Determine the (x, y) coordinate at the center of the cell enclosing the given text.  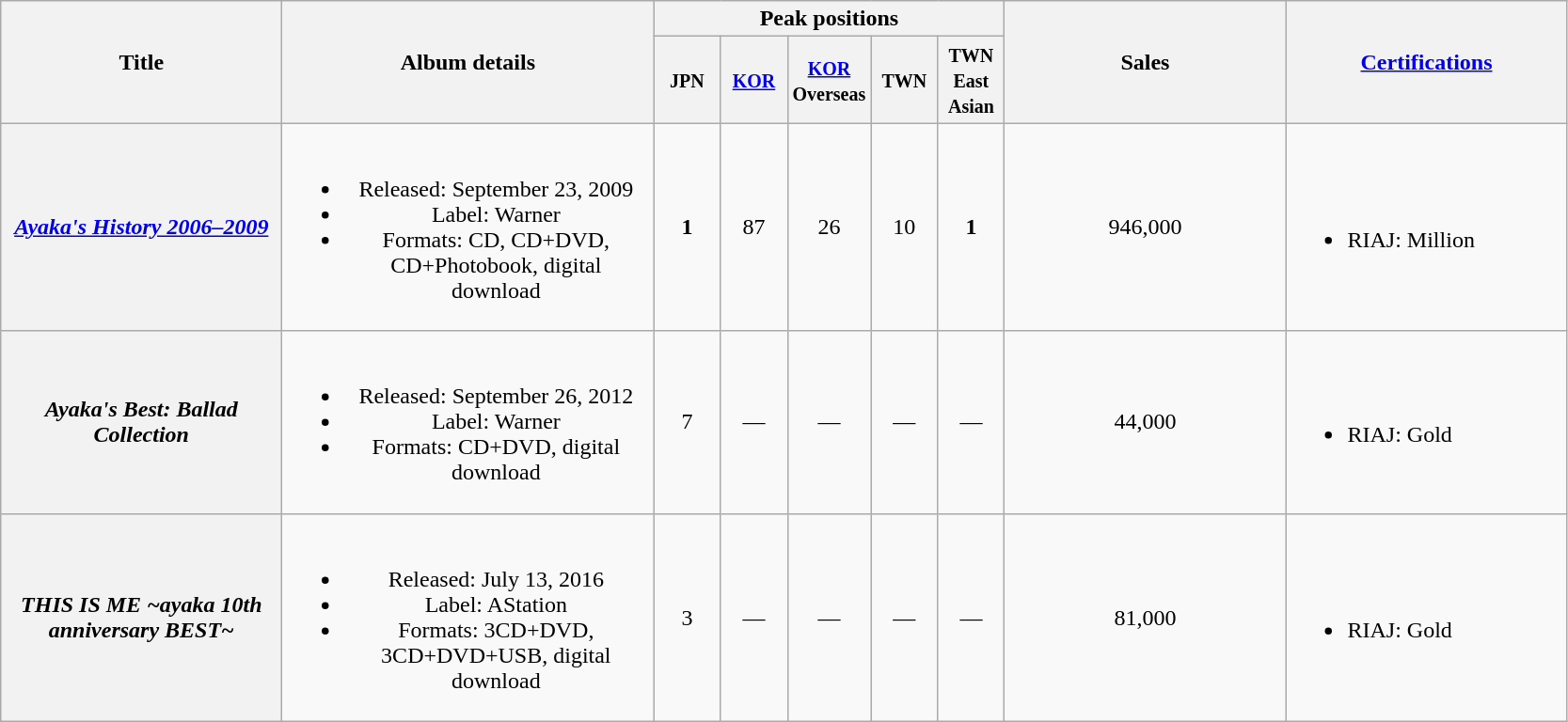
Released: July 13, 2016Label: AStationFormats: 3CD+DVD, 3CD+DVD+USB, digital download (468, 617)
KOROverseas (830, 80)
7 (687, 422)
Title (141, 62)
TWN East Asian (971, 80)
87 (754, 228)
THIS IS ME ~ayaka 10th anniversary BEST~ (141, 617)
Peak positions (830, 19)
Released: September 23, 2009Label: WarnerFormats: CD, CD+DVD, CD+Photobook, digital download (468, 228)
Ayaka's Best: Ballad Collection (141, 422)
Album details (468, 62)
3 (687, 617)
Ayaka's History 2006–2009 (141, 228)
10 (905, 228)
KOR (754, 80)
Sales (1146, 62)
TWN (905, 80)
946,000 (1146, 228)
81,000 (1146, 617)
JPN (687, 80)
Certifications (1426, 62)
26 (830, 228)
44,000 (1146, 422)
RIAJ: Million (1426, 228)
Released: September 26, 2012Label: WarnerFormats: CD+DVD, digital download (468, 422)
